Return the (X, Y) coordinate for the center point of the cell that contains the specified text.  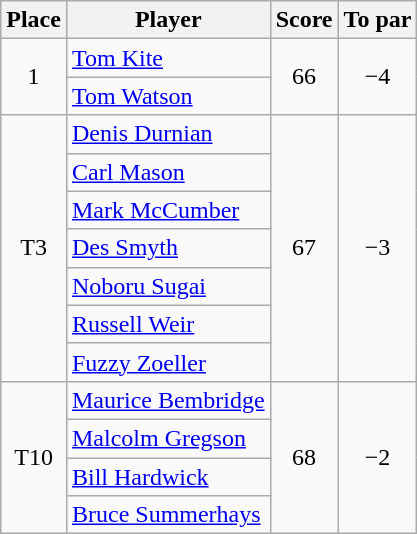
Bruce Summerhays (168, 515)
T10 (34, 457)
Noboru Sugai (168, 286)
68 (304, 457)
Mark McCumber (168, 210)
1 (34, 77)
Russell Weir (168, 324)
Malcolm Gregson (168, 438)
Denis Durnian (168, 134)
Fuzzy Zoeller (168, 362)
−3 (378, 248)
Place (34, 20)
Maurice Bembridge (168, 400)
Tom Watson (168, 96)
Bill Hardwick (168, 477)
T3 (34, 248)
To par (378, 20)
Carl Mason (168, 172)
66 (304, 77)
−4 (378, 77)
Des Smyth (168, 248)
Tom Kite (168, 58)
Player (168, 20)
Score (304, 20)
−2 (378, 457)
67 (304, 248)
